Search for the cell housing the specified text and yield its [X, Y] center coordinate. 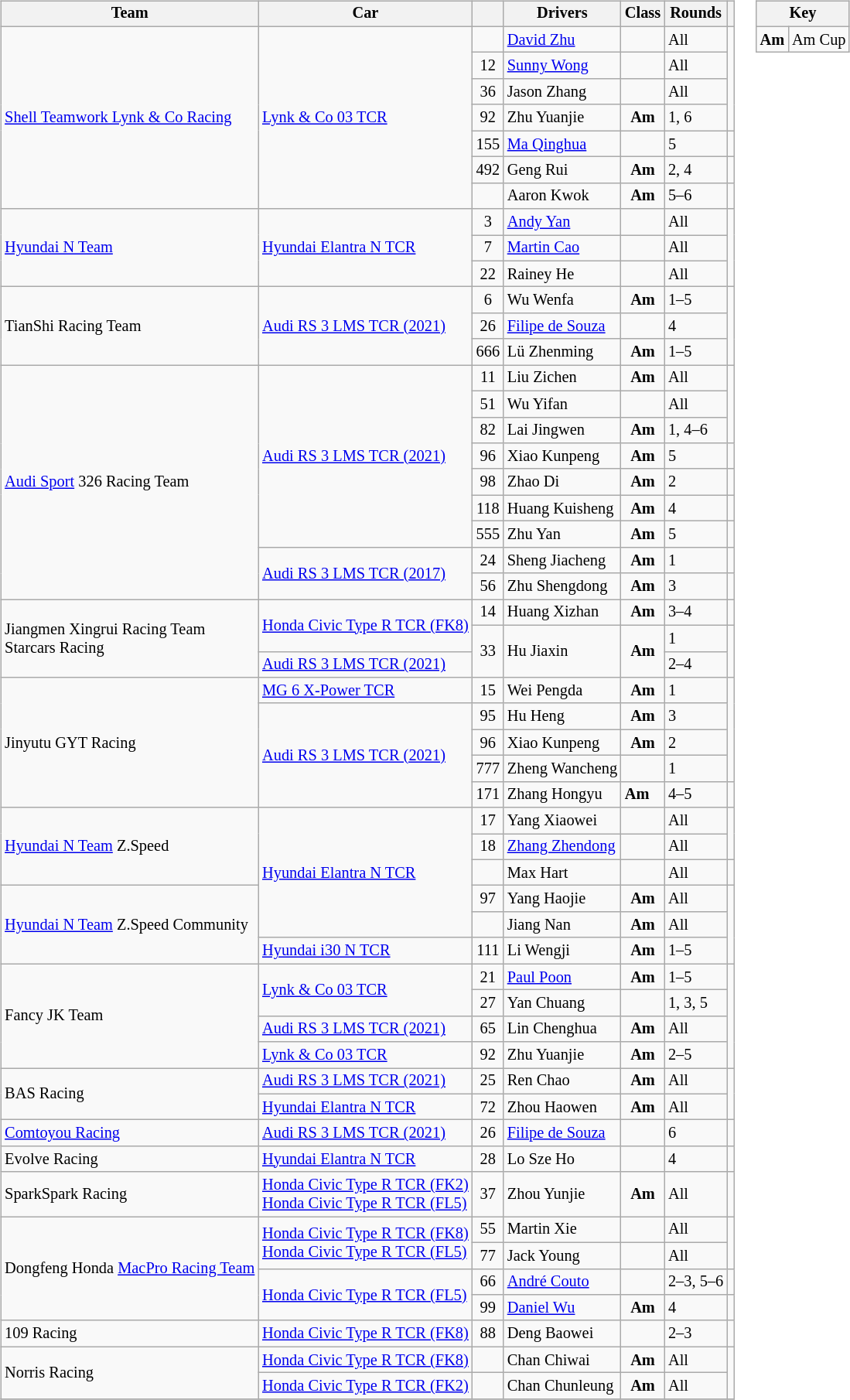
98 [488, 482]
Rainey He [562, 274]
Zhang Zhendong [562, 847]
Max Hart [562, 872]
Zhu Yan [562, 534]
Honda Civic Type R TCR (FK8) Honda Civic Type R TCR (FL5) [365, 1242]
SparkSpark Racing [130, 1194]
171 [488, 794]
Wei Pengda [562, 691]
Yan Chuang [562, 1003]
Rounds [696, 14]
82 [488, 430]
37 [488, 1194]
28 [488, 1159]
111 [488, 951]
Fancy JK Team [130, 1016]
Ma Qinghua [562, 144]
66 [488, 1282]
21 [488, 977]
65 [488, 1029]
2–5 [696, 1055]
Lin Chenghua [562, 1029]
MG 6 X-Power TCR [365, 691]
492 [488, 170]
Ren Chao [562, 1081]
Huang Xizhan [562, 613]
Hyundai N Team [130, 248]
Yang Haojie [562, 899]
Chan Chunleung [562, 1386]
Zhang Hongyu [562, 794]
Key [803, 14]
Lo Sze Ho [562, 1159]
Evolve Racing [130, 1159]
4–5 [696, 794]
Andy Yan [562, 222]
David Zhu [562, 39]
25 [488, 1081]
14 [488, 613]
Daniel Wu [562, 1308]
Deng Baowei [562, 1333]
Huang Kuisheng [562, 508]
Geng Rui [562, 170]
Honda Civic Type R TCR (FK2) Honda Civic Type R TCR (FL5) [365, 1194]
Hu Jiaxin [562, 651]
Sunny Wong [562, 66]
Am Cup [818, 39]
97 [488, 899]
Zheng Wancheng [562, 769]
Zhou Haowen [562, 1107]
1, 4–6 [696, 430]
Hu Heng [562, 716]
Drivers [562, 14]
Zhu Shengdong [562, 586]
5–6 [696, 196]
7 [488, 248]
Li Wengji [562, 951]
2–3 [696, 1333]
15 [488, 691]
24 [488, 560]
Liu Zichen [562, 378]
1, 6 [696, 118]
18 [488, 847]
Lai Jingwen [562, 430]
3–4 [696, 613]
Jinyutu GYT Racing [130, 743]
André Couto [562, 1282]
TianShi Racing Team [130, 326]
Aaron Kwok [562, 196]
51 [488, 404]
Jiangmen Xingrui Racing Team Starcars Racing [130, 639]
Class [643, 14]
155 [488, 144]
33 [488, 651]
99 [488, 1308]
666 [488, 352]
1, 3, 5 [696, 1003]
2–4 [696, 664]
Martin Cao [562, 248]
72 [488, 1107]
Lü Zhenming [562, 352]
Audi Sport 326 Racing Team [130, 483]
Car [365, 14]
Norris Racing [130, 1372]
118 [488, 508]
77 [488, 1255]
12 [488, 66]
Hyundai i30 N TCR [365, 951]
95 [488, 716]
Jason Zhang [562, 92]
Jiang Nan [562, 925]
Yang Xiaowei [562, 821]
777 [488, 769]
BAS Racing [130, 1094]
Zhou Yunjie [562, 1194]
55 [488, 1230]
Wu Wenfa [562, 300]
Audi RS 3 LMS TCR (2017) [365, 572]
56 [488, 586]
Martin Xie [562, 1230]
17 [488, 821]
Honda Civic Type R TCR (FL5) [365, 1295]
Paul Poon [562, 977]
Comtoyou Racing [130, 1133]
Zhao Di [562, 482]
27 [488, 1003]
Jack Young [562, 1255]
555 [488, 534]
Chan Chiwai [562, 1360]
Team [130, 14]
88 [488, 1333]
2, 4 [696, 170]
22 [488, 274]
Honda Civic Type R TCR (FK2) [365, 1386]
Hyundai N Team Z.Speed Community [130, 925]
Dongfeng Honda MacPro Racing Team [130, 1269]
Hyundai N Team Z.Speed [130, 846]
2–3, 5–6 [696, 1282]
36 [488, 92]
Wu Yifan [562, 404]
109 Racing [130, 1333]
Shell Teamwork Lynk & Co Racing [130, 118]
Sheng Jiacheng [562, 560]
11 [488, 378]
